From the cell containing the given text, extract its center point as [X, Y] coordinate. 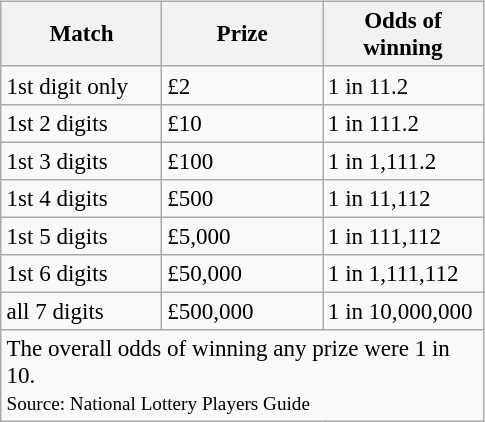
1 in 11,112 [404, 199]
£50,000 [242, 274]
Match [82, 34]
£2 [242, 85]
1st 2 digits [82, 123]
The overall odds of winning any prize were 1 in 10.Source: National Lottery Players Guide [242, 376]
£10 [242, 123]
1 in 111.2 [404, 123]
1st 6 digits [82, 274]
1 in 1,111,112 [404, 274]
1st digit only [82, 85]
£100 [242, 161]
1 in 11.2 [404, 85]
Prize [242, 34]
1st 3 digits [82, 161]
all 7 digits [82, 312]
£500 [242, 199]
Odds of winning [404, 34]
1st 5 digits [82, 236]
1 in 10,000,000 [404, 312]
1 in 1,111.2 [404, 161]
1st 4 digits [82, 199]
£5,000 [242, 236]
£500,000 [242, 312]
1 in 111,112 [404, 236]
